Extract the [X, Y] coordinate from the center of the cell holding the provided text.  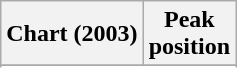
Chart (2003) [72, 34]
Peakposition [189, 34]
